Determine the (x, y) coordinate at the center of the cell enclosing the given text.  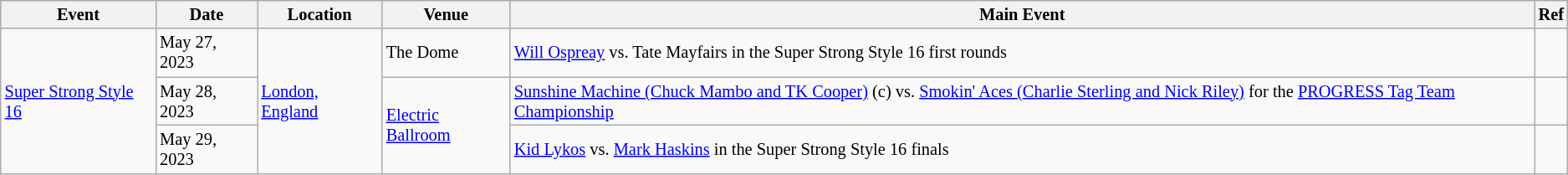
Electric Ballroom (447, 126)
Sunshine Machine (Chuck Mambo and TK Cooper) (c) vs. Smokin' Aces (Charlie Sterling and Nick Riley) for the PROGRESS Tag Team Championship (1022, 101)
Main Event (1022, 14)
Event (79, 14)
Location (319, 14)
Date (206, 14)
Super Strong Style 16 (79, 100)
May 29, 2023 (206, 149)
London, England (319, 100)
Will Ospreay vs. Tate Mayfairs in the Super Strong Style 16 first rounds (1022, 53)
Ref (1551, 14)
The Dome (447, 53)
May 27, 2023 (206, 53)
Kid Lykos vs. Mark Haskins in the Super Strong Style 16 finals (1022, 149)
May 28, 2023 (206, 101)
Venue (447, 14)
